Return the [x, y] coordinate for the center point of the cell that contains the specified text.  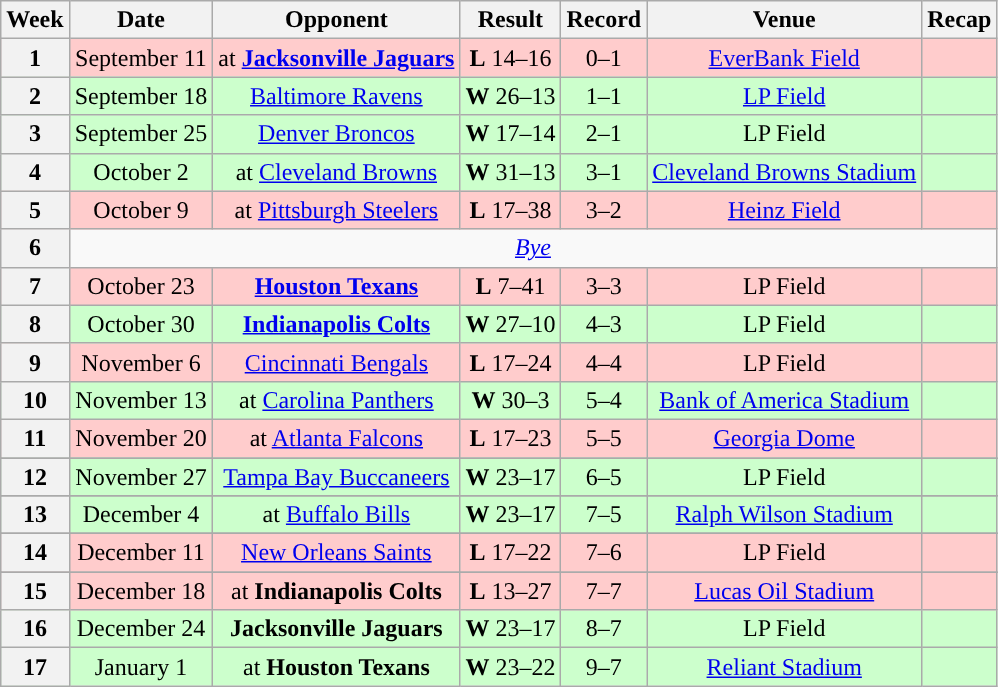
3–3 [604, 286]
Denver Broncos [336, 134]
October 23 [141, 286]
at Jacksonville Jaguars [336, 58]
Jacksonville Jaguars [336, 629]
at Indianapolis Colts [336, 591]
W 23–22 [510, 667]
7–7 [604, 591]
W 26–13 [510, 96]
Result [510, 20]
Baltimore Ravens [336, 96]
at Carolina Panthers [336, 400]
4 [35, 172]
Reliant Stadium [784, 667]
Indianapolis Colts [336, 324]
10 [35, 400]
L 7–41 [510, 286]
November 27 [141, 477]
Record [604, 20]
L 13–27 [510, 591]
L 14–16 [510, 58]
9 [35, 362]
September 18 [141, 96]
New Orleans Saints [336, 553]
6 [35, 248]
Recap [960, 20]
1 [35, 58]
Cincinnati Bengals [336, 362]
7–6 [604, 553]
Date [141, 20]
0–1 [604, 58]
Opponent [336, 20]
Cleveland Browns Stadium [784, 172]
L 17–38 [510, 210]
8–7 [604, 629]
W 27–10 [510, 324]
5–5 [604, 438]
Venue [784, 20]
8 [35, 324]
L 17–23 [510, 438]
November 6 [141, 362]
September 11 [141, 58]
November 13 [141, 400]
December 11 [141, 553]
6–5 [604, 477]
15 [35, 591]
W 30–3 [510, 400]
3 [35, 134]
W 17–14 [510, 134]
5–4 [604, 400]
12 [35, 477]
October 9 [141, 210]
4–4 [604, 362]
Week [35, 20]
Bye [533, 248]
EverBank Field [784, 58]
Bank of America Stadium [784, 400]
December 18 [141, 591]
1–1 [604, 96]
at Buffalo Bills [336, 515]
7 [35, 286]
at Pittsburgh Steelers [336, 210]
at Houston Texans [336, 667]
3–2 [604, 210]
5 [35, 210]
2–1 [604, 134]
Tampa Bay Buccaneers [336, 477]
11 [35, 438]
October 2 [141, 172]
L 17–24 [510, 362]
January 1 [141, 667]
Georgia Dome [784, 438]
October 30 [141, 324]
13 [35, 515]
Houston Texans [336, 286]
W 31–13 [510, 172]
Ralph Wilson Stadium [784, 515]
at Cleveland Browns [336, 172]
16 [35, 629]
3–1 [604, 172]
2 [35, 96]
Lucas Oil Stadium [784, 591]
14 [35, 553]
September 25 [141, 134]
4–3 [604, 324]
17 [35, 667]
at Atlanta Falcons [336, 438]
L 17–22 [510, 553]
December 4 [141, 515]
9–7 [604, 667]
November 20 [141, 438]
7–5 [604, 515]
Heinz Field [784, 210]
December 24 [141, 629]
